Output the (X, Y) coordinate of the center of the cell containing the given text.  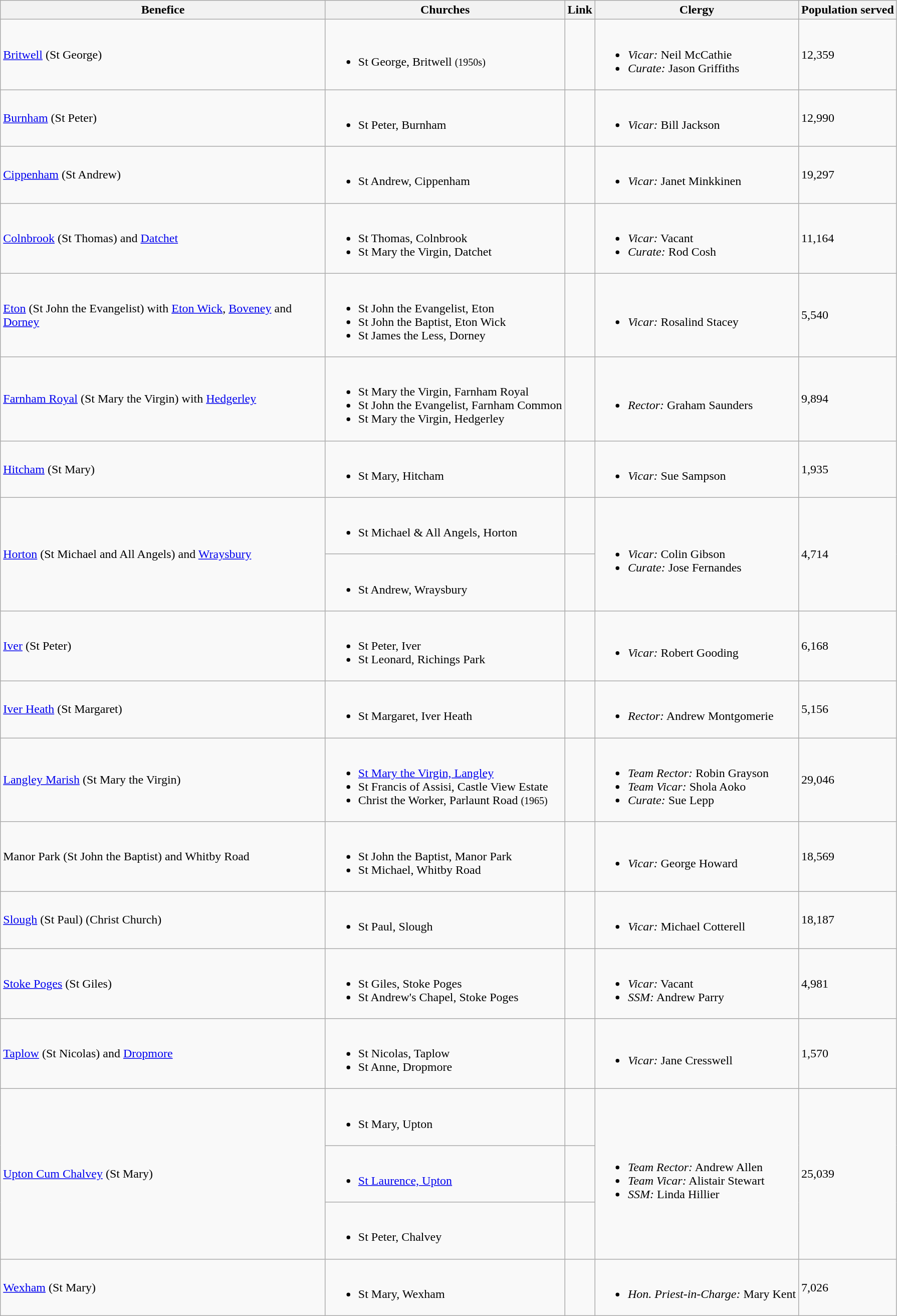
Upton Cum Chalvey (St Mary) (163, 1174)
St Laurence, Upton (445, 1174)
6,168 (848, 646)
Langley Marish (St Mary the Virgin) (163, 780)
Vicar: Robert Gooding (697, 646)
St Peter, Chalvey (445, 1230)
St George, Britwell (1950s) (445, 55)
1,570 (848, 1054)
St Peter, IverSt Leonard, Richings Park (445, 646)
St Giles, Stoke PogesSt Andrew's Chapel, Stoke Poges (445, 984)
St Peter, Burnham (445, 118)
11,164 (848, 238)
Churches (445, 10)
Iver (St Peter) (163, 646)
Hitcham (St Mary) (163, 469)
Vicar: VacantCurate: Rod Cosh (697, 238)
29,046 (848, 780)
Eton (St John the Evangelist) with Eton Wick, Boveney and Dorney (163, 315)
Britwell (St George) (163, 55)
St Andrew, Cippenham (445, 174)
Rector: Graham Saunders (697, 399)
5,540 (848, 315)
Vicar: Michael Cotterell (697, 920)
Benefice (163, 10)
Vicar: Neil McCathieCurate: Jason Griffiths (697, 55)
Colnbrook (St Thomas) and Datchet (163, 238)
St Margaret, Iver Heath (445, 709)
St Thomas, ColnbrookSt Mary the Virgin, Datchet (445, 238)
Burnham (St Peter) (163, 118)
St Paul, Slough (445, 920)
St Mary, Upton (445, 1117)
St John the Evangelist, EtonSt John the Baptist, Eton WickSt James the Less, Dorney (445, 315)
18,569 (848, 857)
Hon. Priest-in-Charge: Mary Kent (697, 1287)
Vicar: Colin GibsonCurate: Jose Fernandes (697, 554)
7,026 (848, 1287)
St Mary the Virgin, Farnham RoyalSt John the Evangelist, Farnham CommonSt Mary the Virgin, Hedgerley (445, 399)
Link (580, 10)
Horton (St Michael and All Angels) and Wraysbury (163, 554)
Vicar: Janet Minkkinen (697, 174)
St John the Baptist, Manor ParkSt Michael, Whitby Road (445, 857)
St Nicolas, TaplowSt Anne, Dropmore (445, 1054)
Team Rector: Robin GraysonTeam Vicar: Shola AokoCurate: Sue Lepp (697, 780)
19,297 (848, 174)
Vicar: Jane Cresswell (697, 1054)
Taplow (St Nicolas) and Dropmore (163, 1054)
Population served (848, 10)
Vicar: Bill Jackson (697, 118)
25,039 (848, 1174)
Cippenham (St Andrew) (163, 174)
Vicar: George Howard (697, 857)
Vicar: Sue Sampson (697, 469)
Farnham Royal (St Mary the Virgin) with Hedgerley (163, 399)
Iver Heath (St Margaret) (163, 709)
5,156 (848, 709)
Stoke Poges (St Giles) (163, 984)
St Mary the Virgin, LangleySt Francis of Assisi, Castle View EstateChrist the Worker, Parlaunt Road (1965) (445, 780)
12,359 (848, 55)
St Mary, Wexham (445, 1287)
1,935 (848, 469)
4,981 (848, 984)
St Mary, Hitcham (445, 469)
Slough (St Paul) (Christ Church) (163, 920)
St Andrew, Wraysbury (445, 583)
Vicar: Rosalind Stacey (697, 315)
Wexham (St Mary) (163, 1287)
Manor Park (St John the Baptist) and Whitby Road (163, 857)
18,187 (848, 920)
Vicar: VacantSSM: Andrew Parry (697, 984)
12,990 (848, 118)
Rector: Andrew Montgomerie (697, 709)
Team Rector: Andrew AllenTeam Vicar: Alistair StewartSSM: Linda Hillier (697, 1174)
Clergy (697, 10)
4,714 (848, 554)
9,894 (848, 399)
St Michael & All Angels, Horton (445, 525)
